For the text-containing cell, return its midpoint in [X, Y] coordinate format. 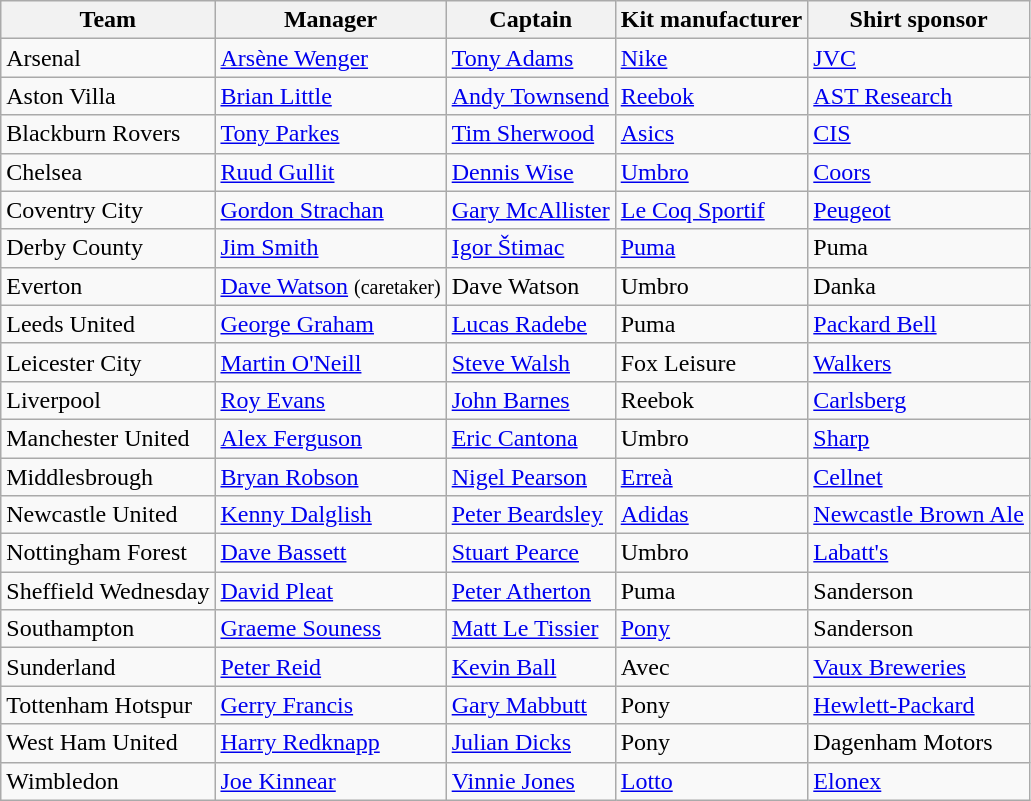
Leicester City [108, 362]
Ruud Gullit [330, 172]
Wimbledon [108, 781]
Dave Watson [530, 286]
Alex Ferguson [330, 438]
Igor Štimac [530, 248]
Matt Le Tissier [530, 629]
Harry Redknapp [330, 743]
Labatt's [919, 553]
Hewlett-Packard [919, 705]
Southampton [108, 629]
Cellnet [919, 477]
Peter Beardsley [530, 515]
Joe Kinnear [330, 781]
Newcastle Brown Ale [919, 515]
Elonex [919, 781]
Danka [919, 286]
Vinnie Jones [530, 781]
Kevin Ball [530, 667]
Fox Leisure [712, 362]
Tottenham Hotspur [108, 705]
Aston Villa [108, 96]
CIS [919, 134]
Gerry Francis [330, 705]
Dave Watson (caretaker) [330, 286]
Arsène Wenger [330, 58]
Manager [330, 20]
Dennis Wise [530, 172]
Blackburn Rovers [108, 134]
Jim Smith [330, 248]
Adidas [712, 515]
Brian Little [330, 96]
Peter Reid [330, 667]
Tony Parkes [330, 134]
Asics [712, 134]
Erreà [712, 477]
Eric Cantona [530, 438]
Lotto [712, 781]
Leeds United [108, 324]
Middlesbrough [108, 477]
Graeme Souness [330, 629]
Le Coq Sportif [712, 210]
Dagenham Motors [919, 743]
Gary Mabbutt [530, 705]
Carlsberg [919, 400]
Gary McAllister [530, 210]
Nigel Pearson [530, 477]
Dave Bassett [330, 553]
Sunderland [108, 667]
Vaux Breweries [919, 667]
Captain [530, 20]
Sheffield Wednesday [108, 591]
Kenny Dalglish [330, 515]
George Graham [330, 324]
Nike [712, 58]
Roy Evans [330, 400]
Shirt sponsor [919, 20]
Martin O'Neill [330, 362]
Stuart Pearce [530, 553]
Kit manufacturer [712, 20]
West Ham United [108, 743]
Nottingham Forest [108, 553]
Tony Adams [530, 58]
Peugeot [919, 210]
John Barnes [530, 400]
Andy Townsend [530, 96]
Coventry City [108, 210]
Julian Dicks [530, 743]
Derby County [108, 248]
Tim Sherwood [530, 134]
Newcastle United [108, 515]
Team [108, 20]
Coors [919, 172]
Packard Bell [919, 324]
Arsenal [108, 58]
Everton [108, 286]
Manchester United [108, 438]
Sharp [919, 438]
AST Research [919, 96]
Chelsea [108, 172]
Liverpool [108, 400]
David Pleat [330, 591]
Peter Atherton [530, 591]
Steve Walsh [530, 362]
JVC [919, 58]
Lucas Radebe [530, 324]
Bryan Robson [330, 477]
Gordon Strachan [330, 210]
Avec [712, 667]
Walkers [919, 362]
